From the cell containing the given text, extract its center point as (x, y) coordinate. 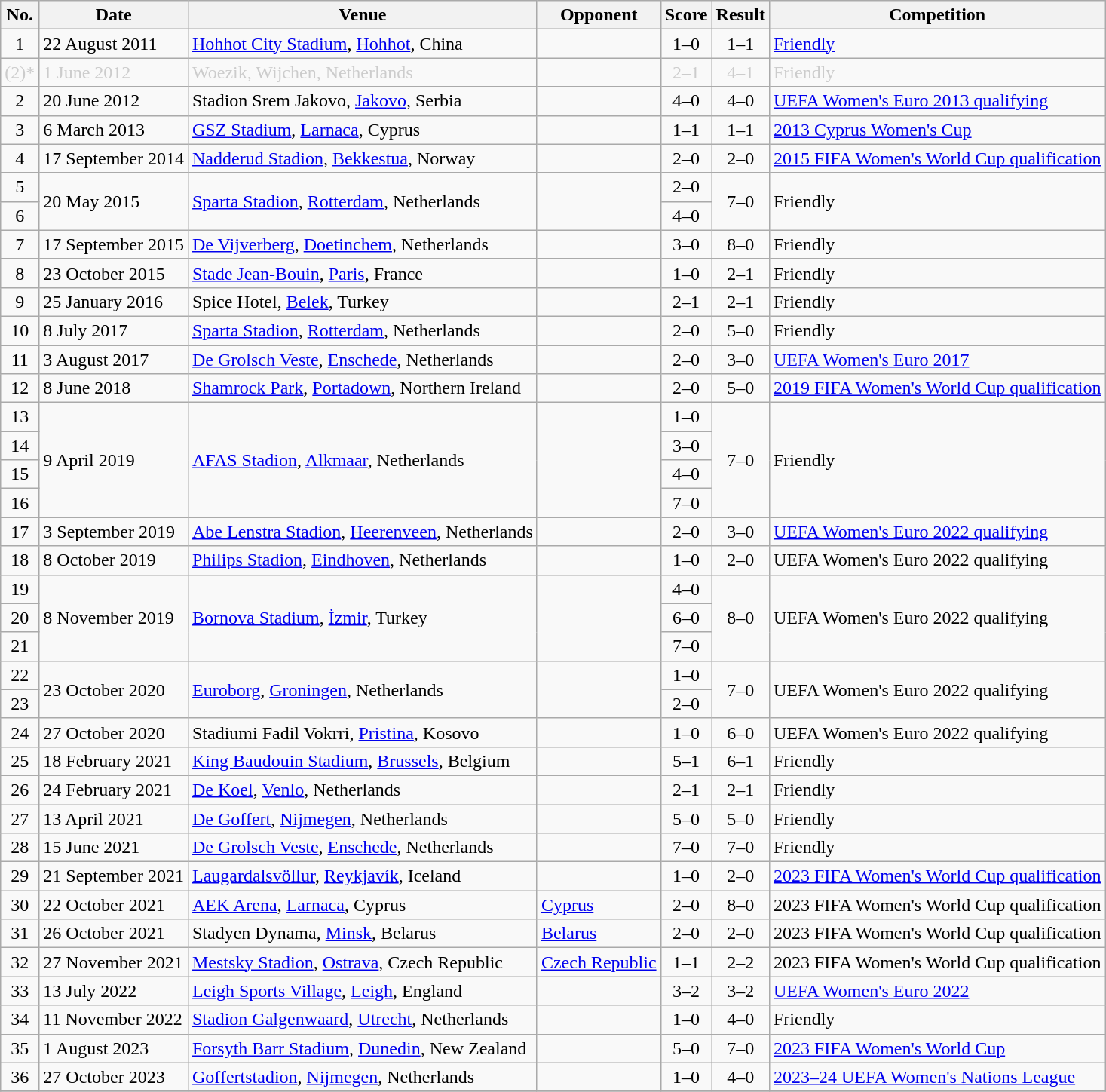
Stade Jean-Bouin, Paris, France (362, 273)
8 (20, 273)
De Koel, Venlo, Netherlands (362, 790)
32 (20, 962)
12 (20, 388)
Belarus (599, 934)
2–2 (740, 962)
2019 FIFA Women's World Cup qualification (937, 388)
6 March 2013 (114, 130)
1 June 2012 (114, 72)
Nadderud Stadion, Bekkestua, Norway (362, 158)
17 September 2015 (114, 244)
24 February 2021 (114, 790)
AEK Arena, Larnaca, Cyprus (362, 905)
23 (20, 704)
27 November 2021 (114, 962)
Date (114, 15)
17 (20, 532)
25 (20, 761)
20 June 2012 (114, 101)
22 August 2011 (114, 44)
6 (20, 216)
22 October 2021 (114, 905)
Cyprus (599, 905)
4–1 (740, 72)
15 (20, 474)
3 September 2019 (114, 532)
Mestsky Stadion, Ostrava, Czech Republic (362, 962)
18 February 2021 (114, 761)
21 (20, 646)
AFAS Stadion, Alkmaar, Netherlands (362, 460)
Opponent (599, 15)
4 (20, 158)
16 (20, 503)
UEFA Women's Euro 2022 (937, 991)
Stadion Galgenwaard, Utrecht, Netherlands (362, 1020)
31 (20, 934)
29 (20, 876)
19 (20, 589)
UEFA Women's Euro 2013 qualifying (937, 101)
8 October 2019 (114, 560)
De Goffert, Nijmegen, Netherlands (362, 818)
Hohhot City Stadium, Hohhot, China (362, 44)
Leigh Sports Village, Leigh, England (362, 991)
23 October 2020 (114, 689)
(2)* (20, 72)
22 (20, 675)
24 (20, 732)
11 (20, 360)
Philips Stadion, Eindhoven, Netherlands (362, 560)
2015 FIFA Women's World Cup qualification (937, 158)
26 (20, 790)
8 November 2019 (114, 618)
Laugardalsvöllur, Reykjavík, Iceland (362, 876)
King Baudouin Stadium, Brussels, Belgium (362, 761)
2 (20, 101)
2023 FIFA Women's World Cup (937, 1048)
13 July 2022 (114, 991)
Goffertstadion, Nijmegen, Netherlands (362, 1077)
27 October 2023 (114, 1077)
8 July 2017 (114, 330)
20 May 2015 (114, 201)
30 (20, 905)
3 August 2017 (114, 360)
Forsyth Barr Stadium, Dunedin, New Zealand (362, 1048)
Abe Lenstra Stadion, Heerenveen, Netherlands (362, 532)
11 November 2022 (114, 1020)
26 October 2021 (114, 934)
21 September 2021 (114, 876)
Stadion Srem Jakovo, Jakovo, Serbia (362, 101)
5 (20, 187)
9 April 2019 (114, 460)
35 (20, 1048)
Bornova Stadium, İzmir, Turkey (362, 618)
18 (20, 560)
No. (20, 15)
9 (20, 302)
27 (20, 818)
Shamrock Park, Portadown, Northern Ireland (362, 388)
GSZ Stadium, Larnaca, Cyprus (362, 130)
20 (20, 618)
13 April 2021 (114, 818)
17 September 2014 (114, 158)
Competition (937, 15)
Spice Hotel, Belek, Turkey (362, 302)
25 January 2016 (114, 302)
Euroborg, Groningen, Netherlands (362, 689)
28 (20, 848)
2023–24 UEFA Women's Nations League (937, 1077)
2013 Cyprus Women's Cup (937, 130)
34 (20, 1020)
Result (740, 15)
27 October 2020 (114, 732)
13 (20, 417)
1 August 2023 (114, 1048)
Stadyen Dynama, Minsk, Belarus (362, 934)
Score (686, 15)
14 (20, 446)
36 (20, 1077)
1 (20, 44)
10 (20, 330)
23 October 2015 (114, 273)
5–1 (686, 761)
6–1 (740, 761)
Stadiumi Fadil Vokrri, Pristina, Kosovo (362, 732)
7 (20, 244)
De Vijverberg, Doetinchem, Netherlands (362, 244)
8 June 2018 (114, 388)
UEFA Women's Euro 2017 (937, 360)
Czech Republic (599, 962)
Venue (362, 15)
15 June 2021 (114, 848)
Woezik, Wijchen, Netherlands (362, 72)
33 (20, 991)
3 (20, 130)
